Find where the given text appears and provide that cell's center as (x, y) coordinate. 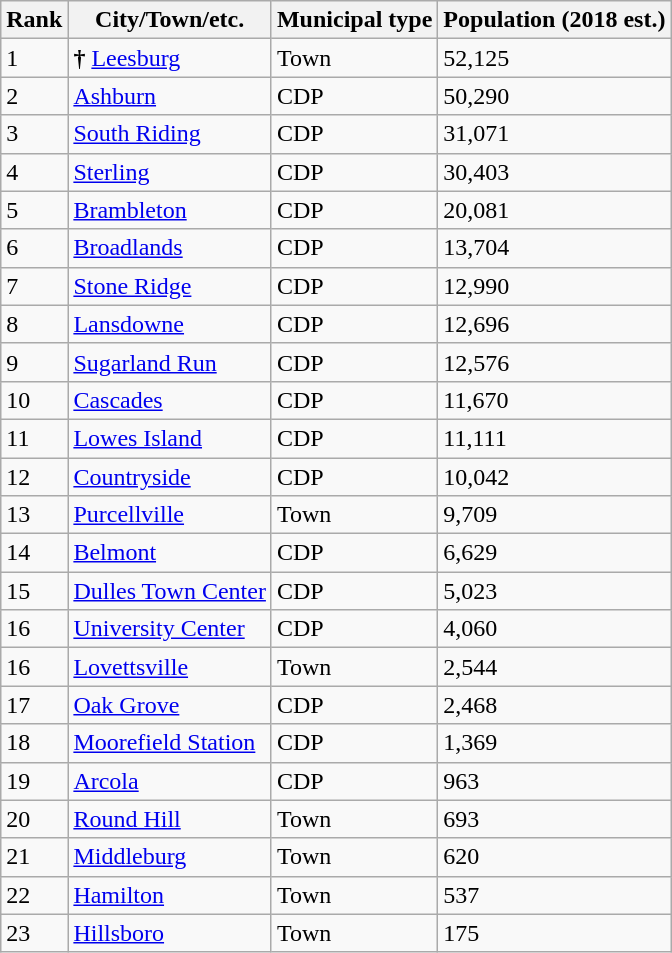
South Riding (170, 134)
20,081 (554, 210)
11,111 (554, 438)
Ashburn (170, 96)
Population (2018 est.) (554, 20)
1,369 (554, 743)
Hillsboro (170, 933)
3 (34, 134)
Purcellville (170, 515)
City/Town/etc. (170, 20)
Sterling (170, 172)
14 (34, 553)
693 (554, 819)
Oak Grove (170, 705)
13,704 (554, 248)
50,290 (554, 96)
Broadlands (170, 248)
University Center (170, 629)
2,544 (554, 667)
31,071 (554, 134)
7 (34, 286)
Hamilton (170, 895)
52,125 (554, 58)
13 (34, 515)
23 (34, 933)
30,403 (554, 172)
Rank (34, 20)
Round Hill (170, 819)
9,709 (554, 515)
Lovettsville (170, 667)
9 (34, 362)
22 (34, 895)
17 (34, 705)
Countryside (170, 477)
2,468 (554, 705)
537 (554, 895)
6 (34, 248)
12 (34, 477)
12,576 (554, 362)
8 (34, 324)
175 (554, 933)
2 (34, 96)
Middleburg (170, 857)
Cascades (170, 400)
20 (34, 819)
18 (34, 743)
Stone Ridge (170, 286)
† Leesburg (170, 58)
Sugarland Run (170, 362)
6,629 (554, 553)
Lowes Island (170, 438)
620 (554, 857)
Belmont (170, 553)
19 (34, 781)
10,042 (554, 477)
Arcola (170, 781)
1 (34, 58)
12,696 (554, 324)
11 (34, 438)
12,990 (554, 286)
Moorefield Station (170, 743)
963 (554, 781)
Lansdowne (170, 324)
4,060 (554, 629)
5 (34, 210)
15 (34, 591)
10 (34, 400)
21 (34, 857)
Dulles Town Center (170, 591)
5,023 (554, 591)
4 (34, 172)
Brambleton (170, 210)
11,670 (554, 400)
Municipal type (354, 20)
